Identify which cell holds the provided text, then report its [X, Y] central coordinate. 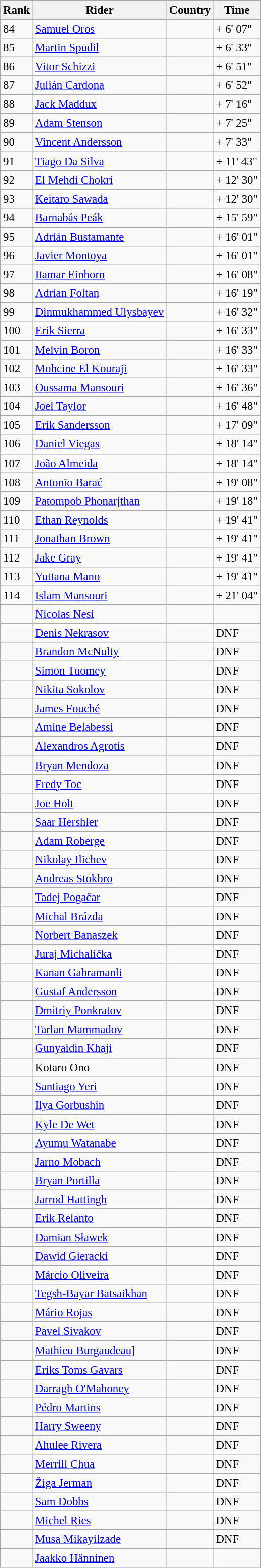
Kyle De Wet [100, 1124]
Darragh O'Mahoney [100, 1388]
Kanan Gahramanli [100, 973]
Adrian Foltan [100, 293]
113 [17, 577]
Nikolay Ilichev [100, 860]
Oussama Mansouri [100, 388]
Yuttana Mano [100, 577]
Pavel Sivakov [100, 1331]
Harry Sweeny [100, 1426]
Daniel Viegas [100, 444]
Santiago Yeri [100, 1086]
+ 16' 08" [237, 274]
88 [17, 104]
Musa Mikayilzade [100, 1539]
107 [17, 463]
Jack Maddux [100, 104]
Erik Relanto [100, 1218]
Samuel Oros [100, 29]
Dmitriy Ponkratov [100, 1011]
Jarno Mobach [100, 1162]
Nicolas Nesi [100, 614]
Dawid Gieracki [100, 1256]
Tiago Da Silva [100, 161]
96 [17, 256]
Bryan Mendoza [100, 765]
Itamar Einhorn [100, 274]
104 [17, 406]
98 [17, 293]
Jake Gray [100, 557]
+ 17' 09" [237, 425]
Márcio Oliveira [100, 1275]
Ahulee Rivera [100, 1445]
97 [17, 274]
93 [17, 199]
85 [17, 48]
Rank [17, 10]
Kotaro Ono [100, 1067]
Ayumu Watanabe [100, 1143]
Gustaf Andersson [100, 992]
Ethan Reynolds [100, 520]
Sam Dobbs [100, 1502]
108 [17, 482]
+ 6' 51" [237, 67]
Damian Sławek [100, 1238]
Tarlan Mammadov [100, 1030]
91 [17, 161]
86 [17, 67]
Bryan Portilla [100, 1181]
Ēriks Toms Gavars [100, 1370]
Joel Taylor [100, 406]
Islam Mansouri [100, 595]
+ 16' 19" [237, 293]
Country [190, 10]
Tegsh-Bayar Batsaikhan [100, 1294]
Vincent Andersson [100, 142]
114 [17, 595]
Michel Ries [100, 1520]
105 [17, 425]
+ 7' 33" [237, 142]
99 [17, 312]
Denis Nekrasov [100, 633]
+ 6' 07" [237, 29]
Dinmukhammed Ulysbayev [100, 312]
+ 19' 08" [237, 482]
Alexandros Agrotis [100, 746]
103 [17, 388]
90 [17, 142]
James Fouché [100, 709]
Barnabás Peák [100, 217]
+ 6' 33" [237, 48]
Antonio Barać [100, 482]
Jaakko Hänninen [100, 1558]
Jarrod Hattingh [100, 1199]
Mathieu Burgaudeau] [100, 1351]
Julián Cardona [100, 85]
Melvin Boron [100, 350]
Keitaro Sawada [100, 199]
100 [17, 331]
João Almeida [100, 463]
109 [17, 501]
Adam Stenson [100, 123]
Adrián Bustamante [100, 237]
+ 19' 18" [237, 501]
92 [17, 180]
Nikita Sokolov [100, 690]
Martin Spudil [100, 48]
Andreas Stokbro [100, 878]
Jonathan Brown [100, 539]
Norbert Banaszek [100, 935]
+ 15' 59" [237, 217]
Saar Hershler [100, 822]
Juraj Michalička [100, 954]
Fredy Toc [100, 784]
112 [17, 557]
Gunyaidin Khaji [100, 1049]
+ 11' 43" [237, 161]
Erik Sierra [100, 331]
Ilya Gorbushin [100, 1105]
Michal Brázda [100, 916]
110 [17, 520]
Vitor Schizzi [100, 67]
Mohcine El Kouraji [100, 369]
Time [237, 10]
101 [17, 350]
Brandon McNulty [100, 652]
111 [17, 539]
Pédro Martins [100, 1407]
Mário Rojas [100, 1313]
Merrill Chua [100, 1464]
95 [17, 237]
+ 21' 04" [237, 595]
87 [17, 85]
Žiga Jerman [100, 1483]
Erik Sandersson [100, 425]
+ 16' 32" [237, 312]
Simon Tuomey [100, 671]
106 [17, 444]
Adam Roberge [100, 841]
Javier Montoya [100, 256]
84 [17, 29]
+ 7' 16" [237, 104]
El Mehdi Chokri [100, 180]
Amine Belabessi [100, 728]
Rider [100, 10]
89 [17, 123]
94 [17, 217]
+ 16' 36" [237, 388]
Joe Holt [100, 803]
+ 16' 48" [237, 406]
+ 7' 25" [237, 123]
102 [17, 369]
Tadej Pogačar [100, 898]
Patompob Phonarjthan [100, 501]
+ 6' 52" [237, 85]
